Find where the given text appears and provide that cell's center as (X, Y) coordinate. 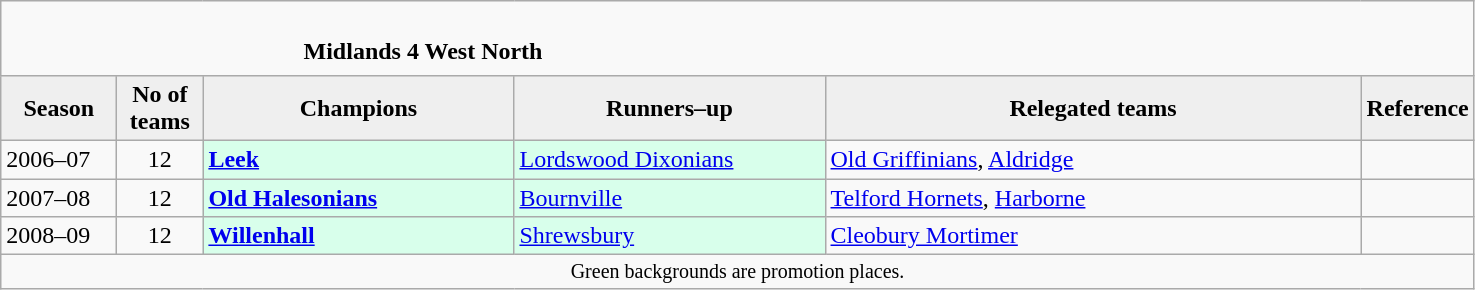
Telford Hornets, Harborne (1093, 197)
Cleobury Mortimer (1093, 236)
Old Halesonians (358, 197)
No of teams (160, 108)
Willenhall (358, 236)
Season (59, 108)
Champions (358, 108)
Bournville (670, 197)
Runners–up (670, 108)
Old Griffinians, Aldridge (1093, 159)
Shrewsbury (670, 236)
Green backgrounds are promotion places. (738, 272)
Lordswood Dixonians (670, 159)
Reference (1418, 108)
Relegated teams (1093, 108)
2007–08 (59, 197)
Leek (358, 159)
2008–09 (59, 236)
2006–07 (59, 159)
